For the text-containing cell, return its midpoint in [X, Y] coordinate format. 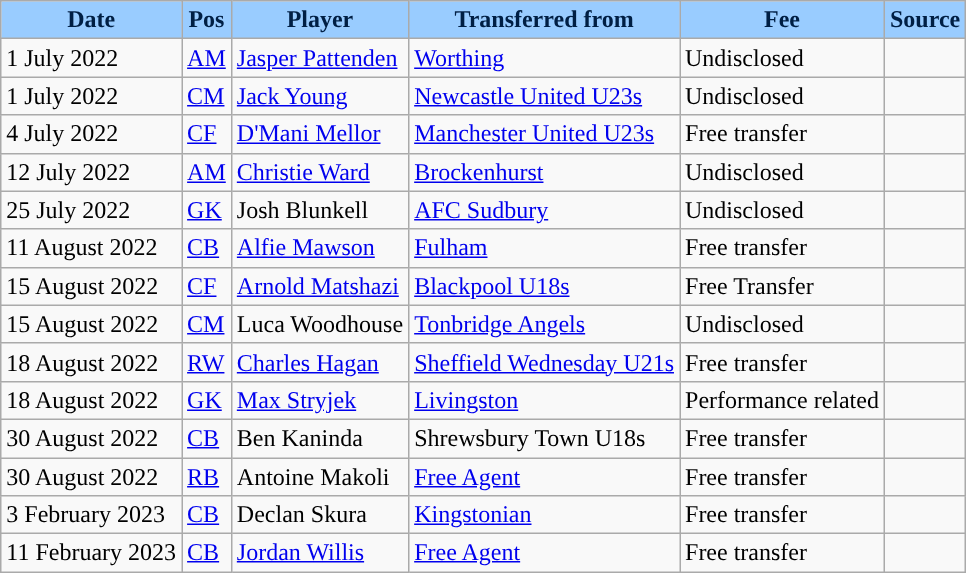
Player [320, 20]
Sheffield Wednesday U21s [544, 362]
Charles Hagan [320, 362]
RW [207, 362]
Fulham [544, 248]
Arnold Matshazi [320, 286]
Livingston [544, 400]
Christie Ward [320, 172]
RB [207, 477]
D'Mani Mellor [320, 134]
Source [924, 20]
Josh Blunkell [320, 210]
Fee [782, 20]
Manchester United U23s [544, 134]
Newcastle United U23s [544, 96]
11 February 2023 [92, 553]
Brockenhurst [544, 172]
12 July 2022 [92, 172]
Jordan Willis [320, 553]
Shrewsbury Town U18s [544, 438]
Antoine Makoli [320, 477]
Declan Skura [320, 515]
Free Transfer [782, 286]
11 August 2022 [92, 248]
25 July 2022 [92, 210]
Ben Kaninda [320, 438]
4 July 2022 [92, 134]
Worthing [544, 58]
Performance related [782, 400]
3 February 2023 [92, 515]
Blackpool U18s [544, 286]
Jasper Pattenden [320, 58]
Luca Woodhouse [320, 324]
Date [92, 20]
Transferred from [544, 20]
Alfie Mawson [320, 248]
Max Stryjek [320, 400]
Kingstonian [544, 515]
Jack Young [320, 96]
Tonbridge Angels [544, 324]
AFC Sudbury [544, 210]
Pos [207, 20]
